Detect which cell encompasses the target text, then output its [x, y] center coordinate. 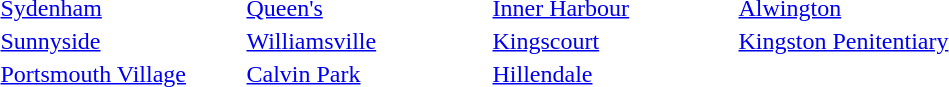
Williamsville [366, 41]
Kingscourt [612, 41]
